For the text-containing cell, return its midpoint in (x, y) coordinate format. 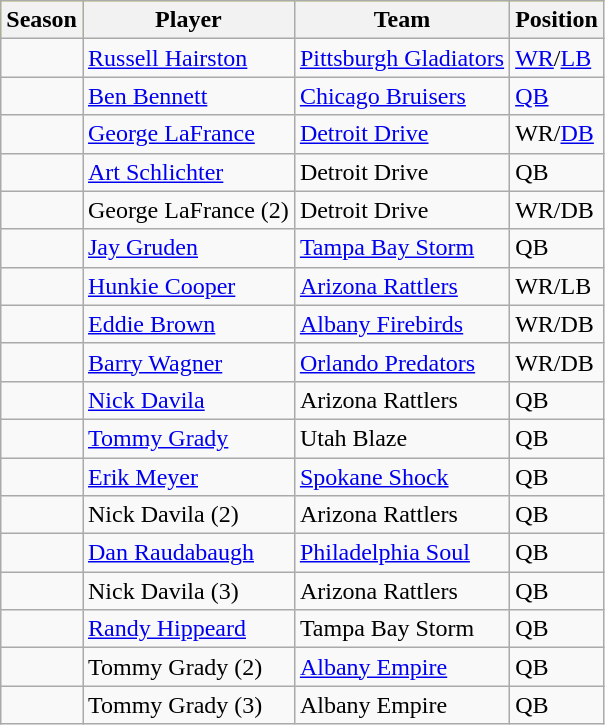
George LaFrance (188, 134)
Tommy Grady (2) (188, 667)
Utah Blaze (402, 438)
Tommy Grady (3) (188, 705)
Tommy Grady (188, 438)
Philadelphia Soul (402, 553)
Ben Bennett (188, 96)
Hunkie Cooper (188, 286)
Orlando Predators (402, 362)
Season (42, 20)
Jay Gruden (188, 248)
Nick Davila (3) (188, 591)
George LaFrance (2) (188, 210)
Russell Hairston (188, 58)
Randy Hippeard (188, 629)
Dan Raudabaugh (188, 553)
Art Schlichter (188, 172)
Player (188, 20)
Team (402, 20)
Spokane Shock (402, 477)
Position (557, 20)
Pittsburgh Gladiators (402, 58)
Nick Davila (188, 400)
Eddie Brown (188, 324)
Chicago Bruisers (402, 96)
Nick Davila (2) (188, 515)
Erik Meyer (188, 477)
Albany Firebirds (402, 324)
Barry Wagner (188, 362)
